Extract the [x, y] coordinate from the center of the cell holding the provided text.  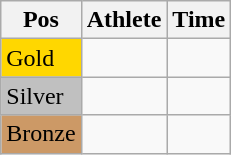
Athlete [124, 20]
Pos [41, 20]
Gold [41, 58]
Time [199, 20]
Silver [41, 96]
Bronze [41, 134]
